Find where the given text appears and provide that cell's center as (X, Y) coordinate. 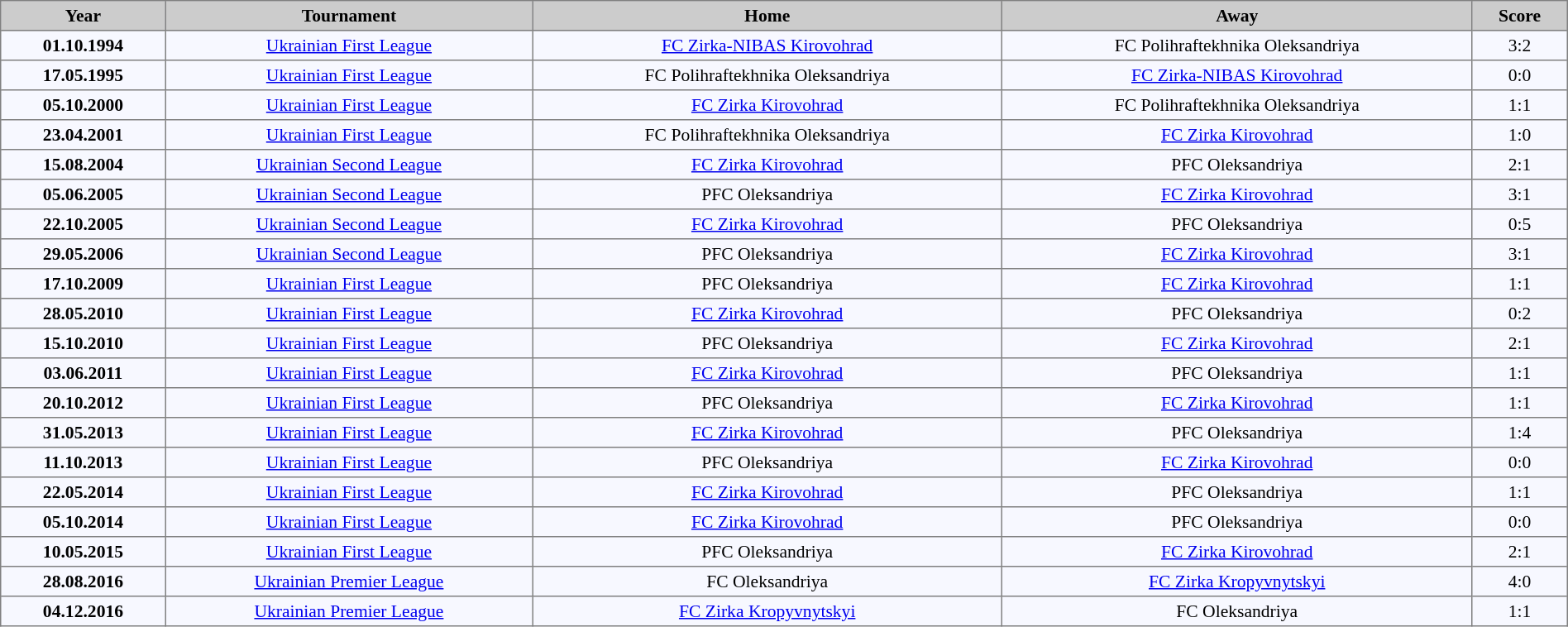
05.06.2005 (83, 194)
22.10.2005 (83, 224)
Away (1237, 16)
17.05.1995 (83, 75)
04.12.2016 (83, 611)
Score (1520, 16)
22.05.2014 (83, 492)
Tournament (349, 16)
03.06.2011 (83, 373)
Year (83, 16)
17.10.2009 (83, 284)
11.10.2013 (83, 462)
29.05.2006 (83, 254)
28.05.2010 (83, 313)
3:2 (1520, 45)
0:5 (1520, 224)
1:4 (1520, 433)
23.04.2001 (83, 135)
15.10.2010 (83, 343)
05.10.2014 (83, 522)
20.10.2012 (83, 403)
4:0 (1520, 582)
05.10.2000 (83, 105)
31.05.2013 (83, 433)
0:2 (1520, 313)
Home (767, 16)
15.08.2004 (83, 165)
01.10.1994 (83, 45)
28.08.2016 (83, 582)
1:0 (1520, 135)
10.05.2015 (83, 552)
